Search for the cell housing the specified text and yield its [X, Y] center coordinate. 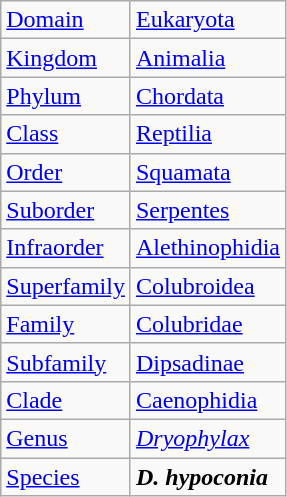
Clade [66, 400]
Subfamily [66, 362]
Family [66, 324]
Domain [66, 20]
Superfamily [66, 286]
Caenophidia [208, 400]
Kingdom [66, 58]
Infraorder [66, 248]
Species [66, 477]
Reptilia [208, 134]
D. hypoconia [208, 477]
Animalia [208, 58]
Colubroidea [208, 286]
Suborder [66, 210]
Dipsadinae [208, 362]
Alethinophidia [208, 248]
Dryophylax [208, 438]
Order [66, 172]
Squamata [208, 172]
Phylum [66, 96]
Serpentes [208, 210]
Class [66, 134]
Genus [66, 438]
Colubridae [208, 324]
Eukaryota [208, 20]
Chordata [208, 96]
